Search for the cell housing the specified text and yield its [X, Y] center coordinate. 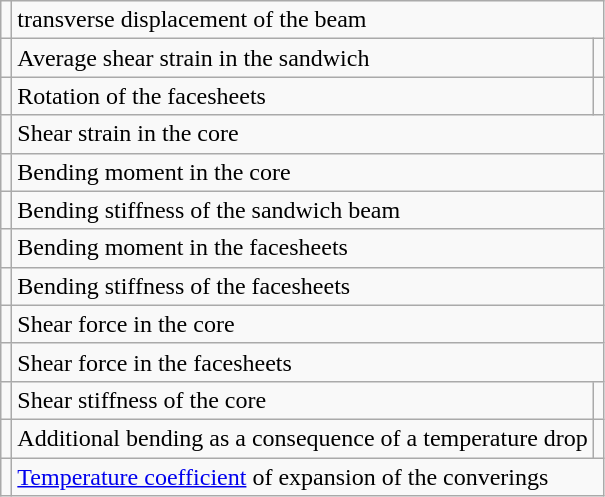
Shear strain in the core [308, 134]
Average shear strain in the sandwich [303, 58]
transverse displacement of the beam [308, 20]
Temperature coefficient of expansion of the converings [308, 477]
Shear force in the core [308, 324]
Bending moment in the facesheets [308, 248]
Bending stiffness of the facesheets [308, 286]
Bending moment in the core [308, 172]
Shear force in the facesheets [308, 362]
Additional bending as a consequence of a temperature drop [303, 438]
Bending stiffness of the sandwich beam [308, 210]
Rotation of the facesheets [303, 96]
Shear stiffness of the core [303, 400]
